Locate the cell with the specified text and output its (X, Y) center coordinate. 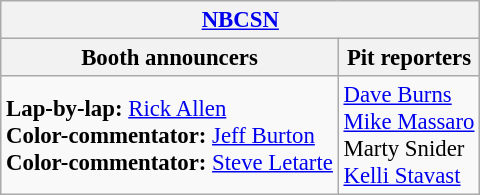
Dave BurnsMike MassaroMarty SniderKelli Stavast (409, 136)
Pit reporters (409, 58)
NBCSN (240, 20)
Booth announcers (170, 58)
Lap-by-lap: Rick AllenColor-commentator: Jeff BurtonColor-commentator: Steve Letarte (170, 136)
